Search for the cell housing the specified text and yield its [x, y] center coordinate. 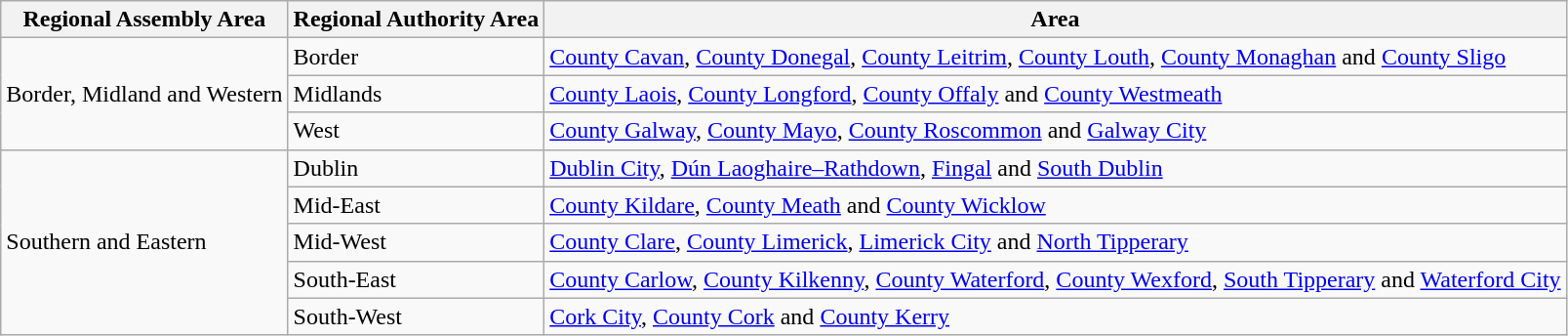
County Kildare, County Meath and County Wicklow [1056, 205]
West [416, 131]
South-East [416, 279]
County Carlow, County Kilkenny, County Waterford, County Wexford, South Tipperary and Waterford City [1056, 279]
County Clare, County Limerick, Limerick City and North Tipperary [1056, 242]
Border [416, 57]
County Galway, County Mayo, County Roscommon and Galway City [1056, 131]
Regional Authority Area [416, 20]
Mid-West [416, 242]
County Laois, County Longford, County Offaly and County Westmeath [1056, 94]
Dublin [416, 168]
Regional Assembly Area [144, 20]
Midlands [416, 94]
South-West [416, 316]
Dublin City, Dún Laoghaire–Rathdown, Fingal and South Dublin [1056, 168]
Mid-East [416, 205]
Southern and Eastern [144, 242]
Border, Midland and Western [144, 94]
Cork City, County Cork and County Kerry [1056, 316]
Area [1056, 20]
County Cavan, County Donegal, County Leitrim, County Louth, County Monaghan and County Sligo [1056, 57]
